Identify which cell holds the provided text, then report its (X, Y) central coordinate. 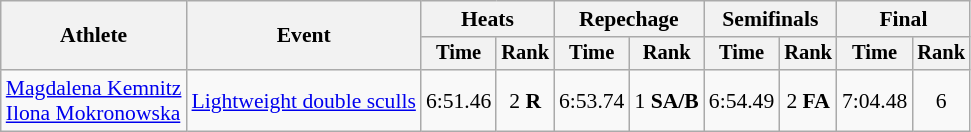
6:51.46 (458, 100)
Heats (488, 19)
Event (304, 36)
Athlete (94, 36)
Magdalena KemnitzIlona Mokronowska (94, 100)
Repechage (629, 19)
2 R (525, 100)
6:54.49 (742, 100)
6 (941, 100)
2 FA (808, 100)
7:04.48 (874, 100)
Final (904, 19)
6:53.74 (592, 100)
Semifinals (770, 19)
1 SA/B (666, 100)
Lightweight double sculls (304, 100)
